Return (x, y) of the center of cell containing provided text 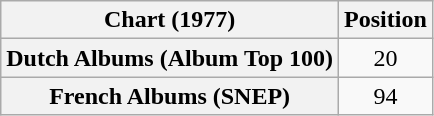
Chart (1977) (170, 20)
French Albums (SNEP) (170, 96)
20 (386, 58)
Position (386, 20)
94 (386, 96)
Dutch Albums (Album Top 100) (170, 58)
